Scan for the cell matching the given text and deliver its [X, Y] coordinate at center. 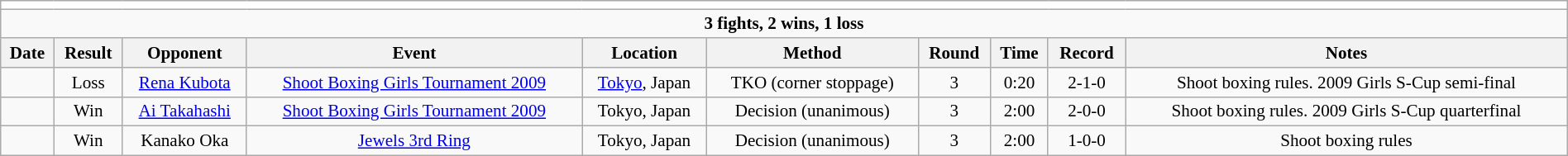
Location [645, 53]
Kanako Oka [184, 140]
3 fights, 2 wins, 1 loss [784, 23]
Jewels 3rd Ring [414, 140]
2-0-0 [1087, 111]
Rena Kubota [184, 83]
Method [812, 53]
Opponent [184, 53]
Round [954, 53]
0:20 [1020, 83]
Result [88, 53]
Shoot boxing rules [1346, 140]
2-1-0 [1087, 83]
1-0-0 [1087, 140]
Ai Takahashi [184, 111]
Time [1020, 53]
Record [1087, 53]
Notes [1346, 53]
TKO (corner stoppage) [812, 83]
Event [414, 53]
Date [27, 53]
Shoot boxing rules. 2009 Girls S-Cup semi-final [1346, 83]
Shoot boxing rules. 2009 Girls S-Cup quarterfinal [1346, 111]
Loss [88, 83]
